Pinpoint the cell where the given text exists, returning its [x, y] midpoint coordinate. 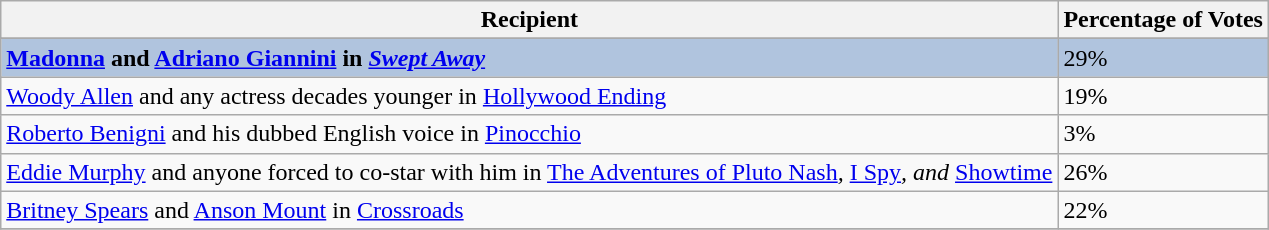
26% [1164, 172]
19% [1164, 96]
3% [1164, 134]
Roberto Benigni and his dubbed English voice in Pinocchio [530, 134]
Eddie Murphy and anyone forced to co-star with him in The Adventures of Pluto Nash, I Spy, and Showtime [530, 172]
Britney Spears and Anson Mount in Crossroads [530, 210]
29% [1164, 58]
Madonna and Adriano Giannini in Swept Away [530, 58]
Recipient [530, 20]
Woody Allen and any actress decades younger in Hollywood Ending [530, 96]
Percentage of Votes [1164, 20]
22% [1164, 210]
